From the cell containing the given text, extract its center point as [X, Y] coordinate. 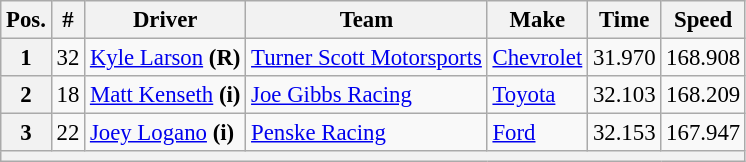
Toyota [537, 95]
Penske Racing [366, 133]
32 [68, 58]
18 [68, 95]
Team [366, 20]
168.209 [704, 95]
1 [26, 58]
31.970 [624, 58]
Ford [537, 133]
Speed [704, 20]
Pos. [26, 20]
Turner Scott Motorsports [366, 58]
168.908 [704, 58]
Joe Gibbs Racing [366, 95]
22 [68, 133]
Make [537, 20]
Joey Logano (i) [166, 133]
3 [26, 133]
32.103 [624, 95]
Driver [166, 20]
Matt Kenseth (i) [166, 95]
2 [26, 95]
Time [624, 20]
Chevrolet [537, 58]
# [68, 20]
167.947 [704, 133]
32.153 [624, 133]
Kyle Larson (R) [166, 58]
